Return [X, Y] of the center of cell containing provided text 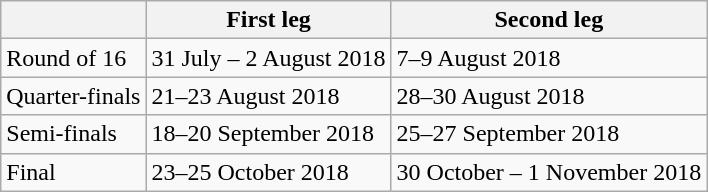
Final [74, 172]
Quarter-finals [74, 96]
Semi-finals [74, 134]
Round of 16 [74, 58]
28–30 August 2018 [549, 96]
18–20 September 2018 [268, 134]
31 July – 2 August 2018 [268, 58]
23–25 October 2018 [268, 172]
Second leg [549, 20]
25–27 September 2018 [549, 134]
21–23 August 2018 [268, 96]
First leg [268, 20]
30 October – 1 November 2018 [549, 172]
7–9 August 2018 [549, 58]
